Output the (x, y) coordinate of the center of the cell containing the given text.  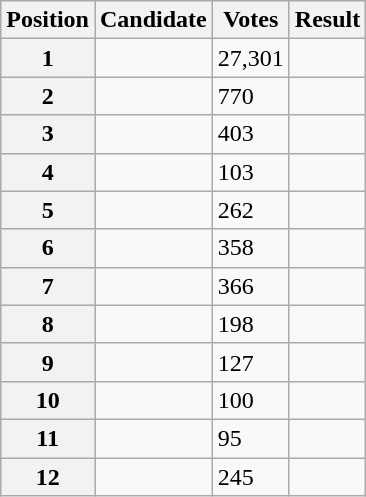
366 (250, 286)
Votes (250, 20)
100 (250, 400)
27,301 (250, 58)
403 (250, 134)
262 (250, 210)
Position (48, 20)
3 (48, 134)
4 (48, 172)
103 (250, 172)
7 (48, 286)
Candidate (153, 20)
2 (48, 96)
8 (48, 324)
245 (250, 477)
127 (250, 362)
11 (48, 438)
770 (250, 96)
10 (48, 400)
95 (250, 438)
5 (48, 210)
358 (250, 248)
12 (48, 477)
9 (48, 362)
6 (48, 248)
Result (327, 20)
198 (250, 324)
1 (48, 58)
